From the cell containing the given text, extract its center point as [X, Y] coordinate. 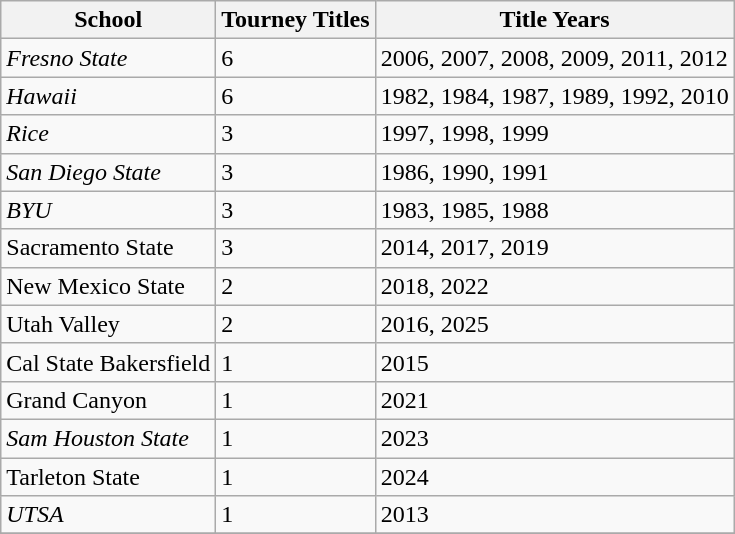
2024 [554, 477]
Cal State Bakersfield [108, 362]
2023 [554, 438]
2014, 2017, 2019 [554, 248]
Grand Canyon [108, 400]
1997, 1998, 1999 [554, 134]
2021 [554, 400]
2018, 2022 [554, 286]
2015 [554, 362]
2013 [554, 515]
School [108, 20]
Hawaii [108, 96]
Sacramento State [108, 248]
Tourney Titles [296, 20]
1986, 1990, 1991 [554, 172]
2016, 2025 [554, 324]
Tarleton State [108, 477]
Fresno State [108, 58]
2006, 2007, 2008, 2009, 2011, 2012 [554, 58]
UTSA [108, 515]
Sam Houston State [108, 438]
Title Years [554, 20]
New Mexico State [108, 286]
San Diego State [108, 172]
Rice [108, 134]
1983, 1985, 1988 [554, 210]
BYU [108, 210]
Utah Valley [108, 324]
1982, 1984, 1987, 1989, 1992, 2010 [554, 96]
